For the text-containing cell, return its midpoint in [X, Y] coordinate format. 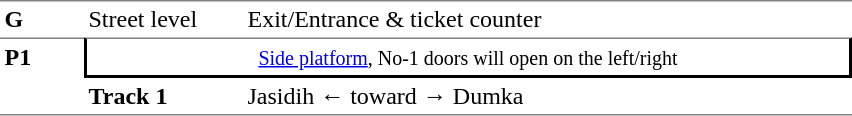
Exit/Entrance & ticket counter [548, 19]
Street level [164, 19]
P1 [42, 77]
Track 1 [164, 97]
G [42, 19]
Side platform, No-1 doors will open on the left/right [468, 58]
Jasidih ← toward → Dumka [548, 97]
